Identify which cell holds the provided text, then report its [X, Y] central coordinate. 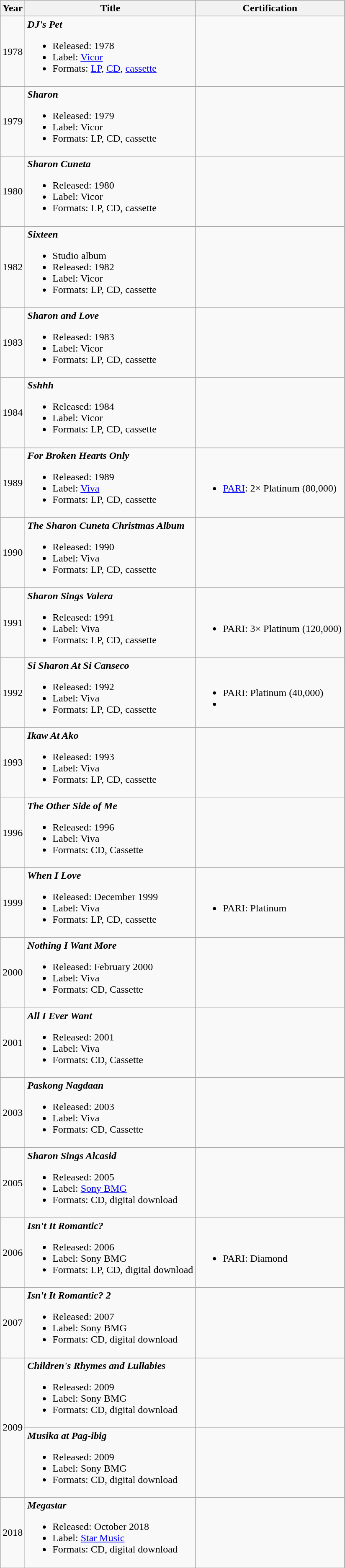
Isn't It Romantic?Released: 2006Label: Sony BMGFormats: LP, CD, digital download [111, 1253]
2009 [13, 1428]
1992 [13, 692]
PARI: Platinum (40,000) [270, 692]
1996 [13, 833]
1978 [13, 51]
The Other Side of MeReleased: 1996Label: VivaFormats: CD, Cassette [111, 833]
PARI: Diamond [270, 1253]
PARI: 3× Platinum (120,000) [270, 623]
1983 [13, 343]
1990 [13, 552]
Isn't It Romantic? 2Released: 2007Label: Sony BMGFormats: CD, digital download [111, 1322]
MegastarReleased: October 2018Label: Star MusicFormats: CD, digital download [111, 1533]
1984 [13, 412]
Children's Rhymes and LullabiesReleased: 2009Label: Sony BMGFormats: CD, digital download [111, 1393]
1980 [13, 191]
SshhhReleased: 1984Label: VicorFormats: LP, CD, cassette [111, 412]
When I LoveReleased: December 1999Label: VivaFormats: LP, CD, cassette [111, 903]
1991 [13, 623]
2000 [13, 973]
Ikaw At AkoReleased: 1993Label: VivaFormats: LP, CD, cassette [111, 763]
Certification [270, 8]
Sharon and LoveReleased: 1983Label: VicorFormats: LP, CD, cassette [111, 343]
Si Sharon At Si CansecoReleased: 1992Label: VivaFormats: LP, CD, cassette [111, 692]
Paskong NagdaanReleased: 2003Label: VivaFormats: CD, Cassette [111, 1113]
2006 [13, 1253]
2003 [13, 1113]
All I Ever WantReleased: 2001Label: VivaFormats: CD, Cassette [111, 1043]
2007 [13, 1322]
Musika at Pag-ibigReleased: 2009Label: Sony BMGFormats: CD, digital download [111, 1462]
Sharon CunetaReleased: 1980Label: VicorFormats: LP, CD, cassette [111, 191]
1999 [13, 903]
1989 [13, 483]
SharonReleased: 1979Label: VicorFormats: LP, CD, cassette [111, 122]
DJ's PetReleased: 1978Label: VicorFormats: LP, CD, cassette [111, 51]
Title [111, 8]
For Broken Hearts OnlyReleased: 1989Label: VivaFormats: LP, CD, cassette [111, 483]
PARI: Platinum [270, 903]
2005 [13, 1182]
SixteenStudio albumReleased: 1982Label: VicorFormats: LP, CD, cassette [111, 267]
1979 [13, 122]
The Sharon Cuneta Christmas AlbumReleased: 1990Label: VivaFormats: LP, CD, cassette [111, 552]
1993 [13, 763]
2018 [13, 1533]
2001 [13, 1043]
Sharon Sings ValeraReleased: 1991Label: VivaFormats: LP, CD, cassette [111, 623]
Nothing I Want MoreReleased: February 2000Label: VivaFormats: CD, Cassette [111, 973]
1982 [13, 267]
Year [13, 8]
PARI: 2× Platinum (80,000) [270, 483]
Sharon Sings AlcasidReleased: 2005Label: Sony BMGFormats: CD, digital download [111, 1182]
